Identify which cell holds the provided text, then report its [X, Y] central coordinate. 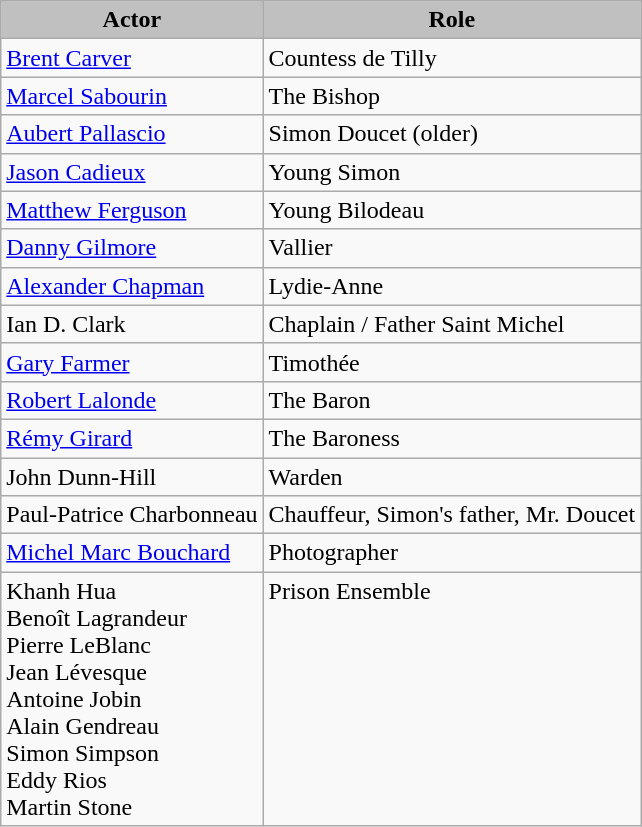
The Baron [452, 400]
Khanh Hua Benoît Lagrandeur Pierre LeBlanc Jean Lévesque Antoine Jobin Alain Gendreau Simon Simpson Eddy Rios Martin Stone [132, 699]
Chaplain / Father Saint Michel [452, 324]
Paul-Patrice Charbonneau [132, 515]
Danny Gilmore [132, 248]
Michel Marc Bouchard [132, 553]
Rémy Girard [132, 438]
Timothée [452, 362]
Prison Ensemble [452, 699]
Lydie-Anne [452, 286]
Aubert Pallascio [132, 134]
Gary Farmer [132, 362]
Role [452, 20]
Actor [132, 20]
Photographer [452, 553]
Simon Doucet (older) [452, 134]
The Bishop [452, 96]
Robert Lalonde [132, 400]
Alexander Chapman [132, 286]
Young Bilodeau [452, 210]
The Baroness [452, 438]
John Dunn-Hill [132, 477]
Brent Carver [132, 58]
Chauffeur, Simon's father, Mr. Doucet [452, 515]
Young Simon [452, 172]
Countess de Tilly [452, 58]
Warden [452, 477]
Ian D. Clark [132, 324]
Vallier [452, 248]
Jason Cadieux [132, 172]
Matthew Ferguson [132, 210]
Marcel Sabourin [132, 96]
